Extract the (x, y) coordinate from the center of the cell holding the provided text.  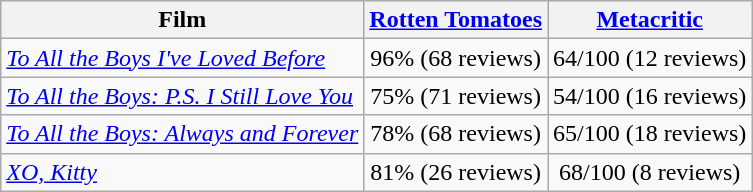
64/100 (12 reviews) (650, 58)
To All the Boys I've Loved Before (182, 58)
Metacritic (650, 20)
To All the Boys: P.S. I Still Love You (182, 96)
Film (182, 20)
75% (71 reviews) (456, 96)
78% (68 reviews) (456, 134)
Rotten Tomatoes (456, 20)
68/100 (8 reviews) (650, 172)
96% (68 reviews) (456, 58)
65/100 (18 reviews) (650, 134)
81% (26 reviews) (456, 172)
54/100 (16 reviews) (650, 96)
To All the Boys: Always and Forever (182, 134)
XO, Kitty (182, 172)
